From the cell containing the given text, extract its center point as [X, Y] coordinate. 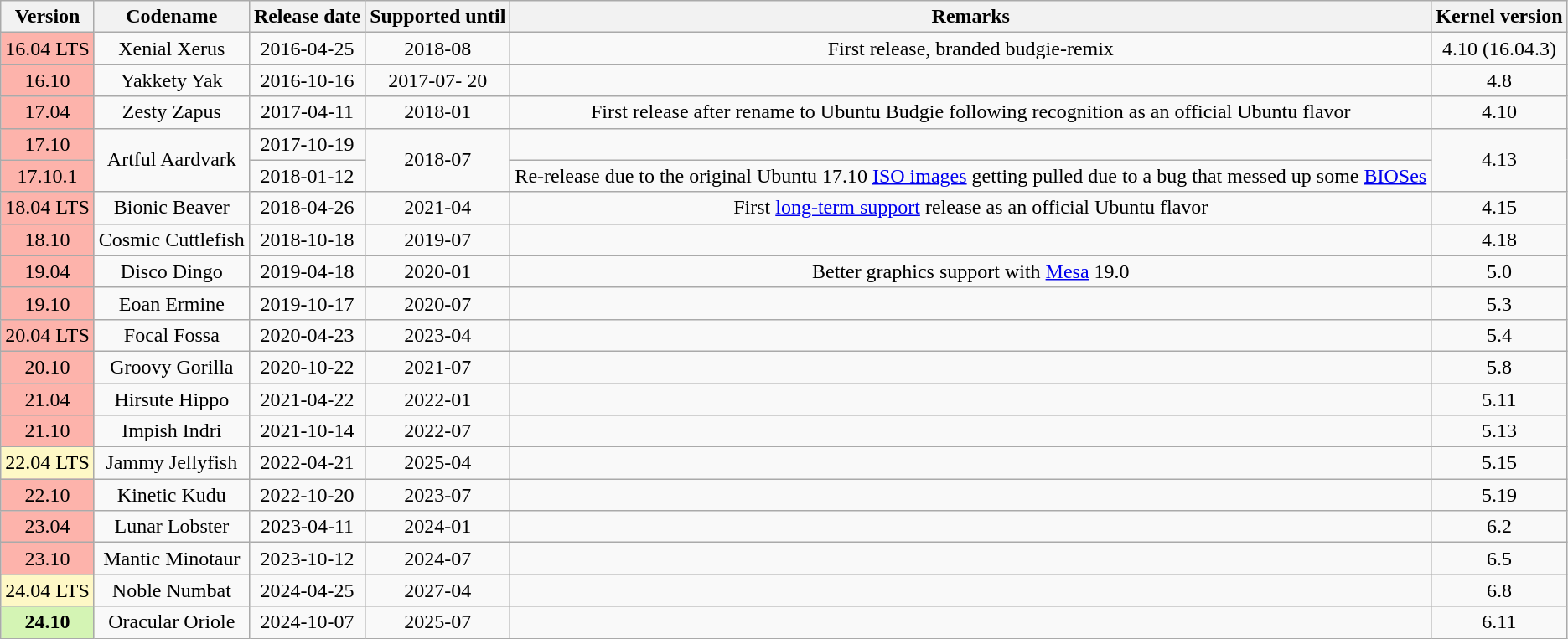
2021-04 [437, 208]
2017-10-19 [307, 144]
Better graphics support with Mesa 19.0 [970, 271]
2020-07 [437, 303]
4.10 (16.04.3) [1499, 49]
Impish Indri [171, 431]
Version [48, 17]
2021-07 [437, 367]
23.10 [48, 559]
17.10.1 [48, 176]
5.19 [1499, 495]
2017-07- 20 [437, 80]
2020-10-22 [307, 367]
Disco Dingo [171, 271]
2018-07 [437, 160]
Lunar Lobster [171, 527]
2020-01 [437, 271]
5.13 [1499, 431]
20.04 LTS [48, 335]
2022-04-21 [307, 463]
2023-04-11 [307, 527]
6.8 [1499, 590]
4.13 [1499, 160]
2018-01 [437, 112]
2018-04-26 [307, 208]
2019-10-17 [307, 303]
2019-07 [437, 240]
2025-07 [437, 622]
Mantic Minotaur [171, 559]
21.04 [48, 399]
4.8 [1499, 80]
2024-01 [437, 527]
Kernel version [1499, 17]
2019-04-18 [307, 271]
2021-04-22 [307, 399]
18.10 [48, 240]
2022-07 [437, 431]
Cosmic Cuttlefish [171, 240]
Groovy Gorilla [171, 367]
2023-10-12 [307, 559]
Kinetic Kudu [171, 495]
Oracular Oriole [171, 622]
24.10 [48, 622]
4.18 [1499, 240]
Noble Numbat [171, 590]
2024-04-25 [307, 590]
17.10 [48, 144]
2024-10-07 [307, 622]
16.04 LTS [48, 49]
Xenial Xerus [171, 49]
Focal Fossa [171, 335]
24.04 LTS [48, 590]
2022-10-20 [307, 495]
5.8 [1499, 367]
2020-04-23 [307, 335]
2016-04-25 [307, 49]
Zesty Zapus [171, 112]
2024-07 [437, 559]
2018-01-12 [307, 176]
17.04 [48, 112]
First release, branded budgie-remix [970, 49]
Codename [171, 17]
2023-07 [437, 495]
21.10 [48, 431]
16.10 [48, 80]
Yakkety Yak [171, 80]
2021-10-14 [307, 431]
First release after rename to Ubuntu Budgie following recognition as an official Ubuntu flavor [970, 112]
6.5 [1499, 559]
5.11 [1499, 399]
Artful Aardvark [171, 160]
23.04 [48, 527]
2018-10-18 [307, 240]
Eoan Ermine [171, 303]
5.0 [1499, 271]
Supported until [437, 17]
6.11 [1499, 622]
Hirsute Hippo [171, 399]
2022-01 [437, 399]
18.04 LTS [48, 208]
Re-release due to the original Ubuntu 17.10 ISO images getting pulled due to a bug that messed up some BIOSes [970, 176]
2025-04 [437, 463]
5.4 [1499, 335]
Jammy Jellyfish [171, 463]
2023-04 [437, 335]
First long-term support release as an official Ubuntu flavor [970, 208]
19.04 [48, 271]
2027-04 [437, 590]
Remarks [970, 17]
Bionic Beaver [171, 208]
Release date [307, 17]
20.10 [48, 367]
22.04 LTS [48, 463]
5.15 [1499, 463]
22.10 [48, 495]
2016-10-16 [307, 80]
6.2 [1499, 527]
4.15 [1499, 208]
4.10 [1499, 112]
5.3 [1499, 303]
2017-04-11 [307, 112]
2018-08 [437, 49]
19.10 [48, 303]
